Detect which cell encompasses the target text, then output its (x, y) center coordinate. 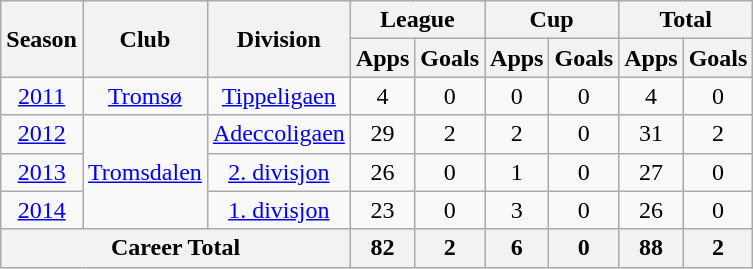
2013 (42, 172)
2. divisjon (278, 172)
2014 (42, 210)
29 (382, 134)
Tromsdalen (144, 172)
Career Total (176, 248)
3 (517, 210)
Season (42, 39)
31 (651, 134)
27 (651, 172)
Tippeligaen (278, 96)
Total (686, 20)
1. divisjon (278, 210)
88 (651, 248)
Division (278, 39)
Cup (552, 20)
82 (382, 248)
23 (382, 210)
1 (517, 172)
Club (144, 39)
2011 (42, 96)
Adeccoligaen (278, 134)
6 (517, 248)
Tromsø (144, 96)
League (417, 20)
2012 (42, 134)
